From the cell containing the given text, extract its center point as [X, Y] coordinate. 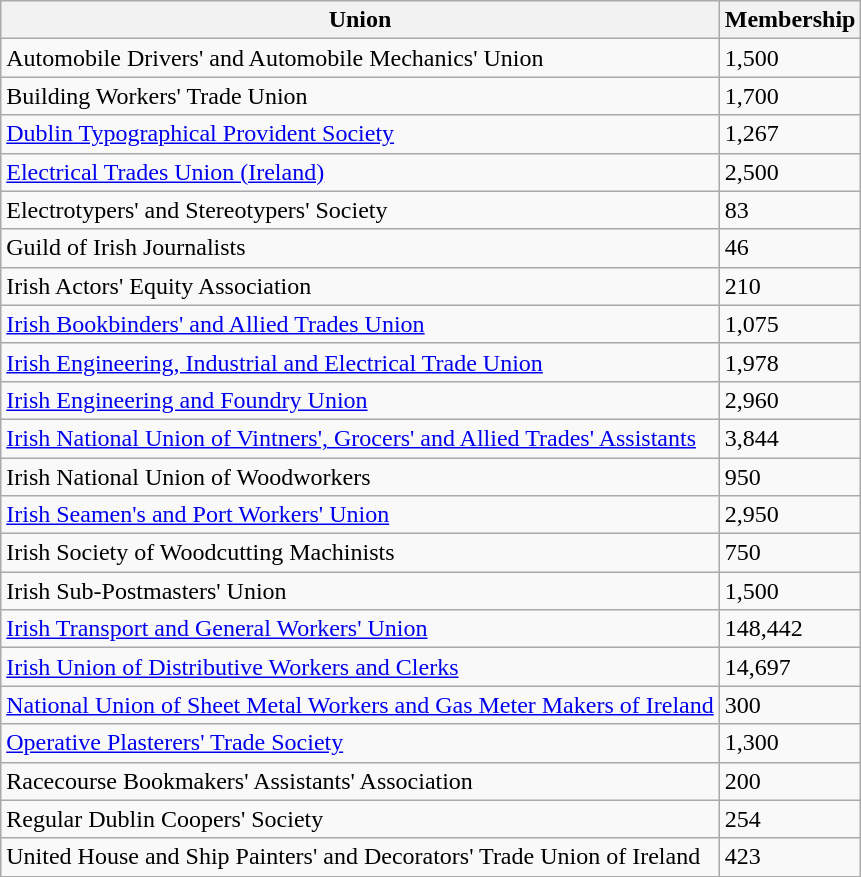
14,697 [790, 667]
Electrotypers' and Stereotypers' Society [360, 210]
1,300 [790, 743]
1,267 [790, 134]
210 [790, 286]
Irish Union of Distributive Workers and Clerks [360, 667]
750 [790, 553]
Automobile Drivers' and Automobile Mechanics' Union [360, 58]
1,075 [790, 324]
National Union of Sheet Metal Workers and Gas Meter Makers of Ireland [360, 705]
423 [790, 857]
Union [360, 20]
Irish Actors' Equity Association [360, 286]
Irish Society of Woodcutting Machinists [360, 553]
Irish National Union of Woodworkers [360, 477]
200 [790, 781]
3,844 [790, 438]
1,978 [790, 362]
148,442 [790, 629]
Guild of Irish Journalists [360, 248]
Electrical Trades Union (Ireland) [360, 172]
46 [790, 248]
Racecourse Bookmakers' Assistants' Association [360, 781]
950 [790, 477]
Irish National Union of Vintners', Grocers' and Allied Trades' Assistants [360, 438]
Irish Seamen's and Port Workers' Union [360, 515]
254 [790, 819]
2,960 [790, 400]
Membership [790, 20]
300 [790, 705]
Irish Engineering, Industrial and Electrical Trade Union [360, 362]
Irish Sub-Postmasters' Union [360, 591]
Irish Bookbinders' and Allied Trades Union [360, 324]
Building Workers' Trade Union [360, 96]
83 [790, 210]
2,950 [790, 515]
Irish Transport and General Workers' Union [360, 629]
Operative Plasterers' Trade Society [360, 743]
Dublin Typographical Provident Society [360, 134]
1,700 [790, 96]
2,500 [790, 172]
Regular Dublin Coopers' Society [360, 819]
Irish Engineering and Foundry Union [360, 400]
United House and Ship Painters' and Decorators' Trade Union of Ireland [360, 857]
